Extract the (X, Y) coordinate from the center of the cell holding the provided text.  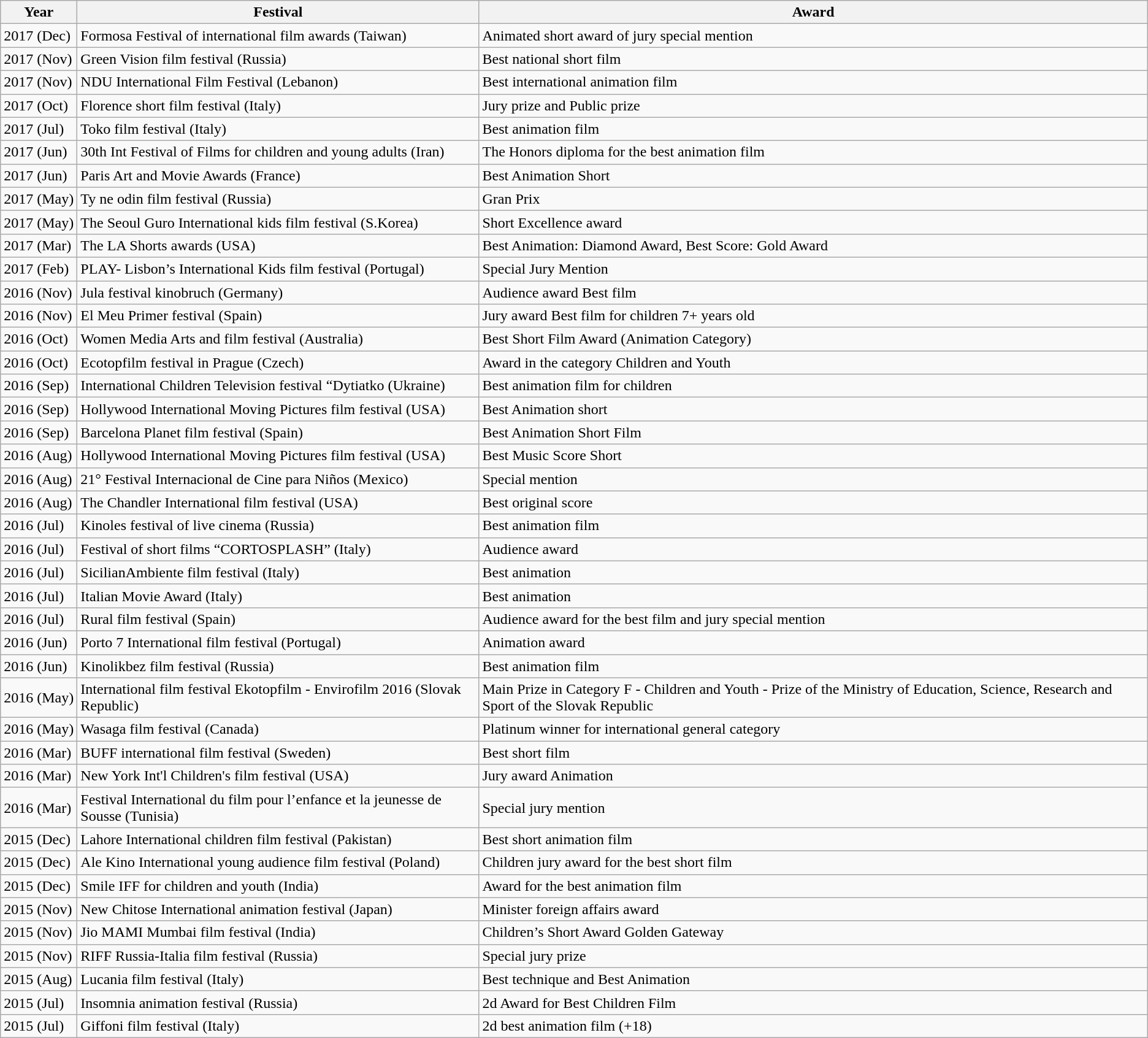
Jury prize and Public prize (813, 106)
Jury award Best film for children 7+ years old (813, 316)
Award for the best animation film (813, 886)
Year (39, 12)
International Children Television festival “Dytiatko (Ukraine) (278, 386)
Festival of short films “CORTOSPLASH” (Italy) (278, 549)
Special jury prize (813, 956)
BUFF international film festival (Sweden) (278, 753)
Best short film (813, 753)
Best Animation Short Film (813, 433)
Main Prize in Category F - Children and Youth - Prize of the Ministry of Education, Science, Research and Sport of the Slovak Republic (813, 698)
Best original score (813, 502)
Italian Movie Award (Italy) (278, 596)
Best technique and Best Animation (813, 979)
Short Excellence award (813, 222)
Lucania film festival (Italy) (278, 979)
Smile IFF for children and youth (India) (278, 886)
Audience award Best film (813, 293)
Ty ne odin film festival (Russia) (278, 199)
Florence short film festival (Italy) (278, 106)
New York Int'l Children's film festival (USA) (278, 776)
Women Media Arts and film festival (Australia) (278, 339)
2017 (Mar) (39, 245)
2017 (Oct) (39, 106)
2017 (Dec) (39, 36)
Rural film festival (Spain) (278, 619)
Jury award Animation (813, 776)
RIFF Russia-Italia film festival (Russia) (278, 956)
Special mention (813, 479)
Best animation film for children (813, 386)
2d best animation film (+18) (813, 1026)
Kinolikbez film festival (Russia) (278, 666)
Audience award (813, 549)
30th Int Festival of Films for children and young adults (Iran) (278, 152)
The LA Shorts awards (USA) (278, 245)
PLAY- Lisbon’s International Kids film festival (Portugal) (278, 269)
Best national short film (813, 59)
Best Short Film Award (Animation Category) (813, 339)
Best Animation Short (813, 175)
Best Music Score Short (813, 456)
Giffoni film festival (Italy) (278, 1026)
2d Award for Best Children Film (813, 1002)
The Seoul Guro International kids film festival (S.Korea) (278, 222)
Green Vision film festival (Russia) (278, 59)
NDU International Film Festival (Lebanon) (278, 82)
Toko film festival (Italy) (278, 129)
Platinum winner for international general category (813, 729)
The Honors diploma for the best animation film (813, 152)
Animated short award of jury special mention (813, 36)
New Chitose International animation festival (Japan) (278, 909)
Best Animation short (813, 409)
International film festival Ekotopfilm - Envirofilm 2016 (Slovak Republic) (278, 698)
Ale Kino International young audience film festival (Poland) (278, 863)
Children jury award for the best short film (813, 863)
Children’s Short Award Golden Gateway (813, 932)
Barcelona Planet film festival (Spain) (278, 433)
Special jury mention (813, 807)
Paris Art and Movie Awards (France) (278, 175)
SicilianAmbiente film festival (Italy) (278, 572)
Jula festival kinobruch (Germany) (278, 293)
Minister foreign affairs award (813, 909)
Best short animation film (813, 839)
Special Jury Mention (813, 269)
Gran Prix (813, 199)
Audience award for the best film and jury special mention (813, 619)
Jio MAMI Mumbai film festival (India) (278, 932)
Insomnia animation festival (Russia) (278, 1002)
Formosa Festival of international film awards (Taiwan) (278, 36)
The Chandler International film festival (USA) (278, 502)
Lahore International children film festival (Pakistan) (278, 839)
2017 (Feb) (39, 269)
Festival International du film pour l’enfance et la jeunesse de Sousse (Tunisia) (278, 807)
Porto 7 International film festival (Portugal) (278, 642)
2015 (Aug) (39, 979)
El Meu Primer festival (Spain) (278, 316)
21° Festival Internacional de Cine para Niños (Mexico) (278, 479)
Ecotopfilm festival in Prague (Czech) (278, 363)
2017 (Jul) (39, 129)
Best international animation film (813, 82)
Kinoles festival of live cinema (Russia) (278, 526)
Wasaga film festival (Canada) (278, 729)
Best Animation: Diamond Award, Best Score: Gold Award (813, 245)
Animation award (813, 642)
Award in the category Children and Youth (813, 363)
Festival (278, 12)
Award (813, 12)
